Find where the given text appears and provide that cell's center as (x, y) coordinate. 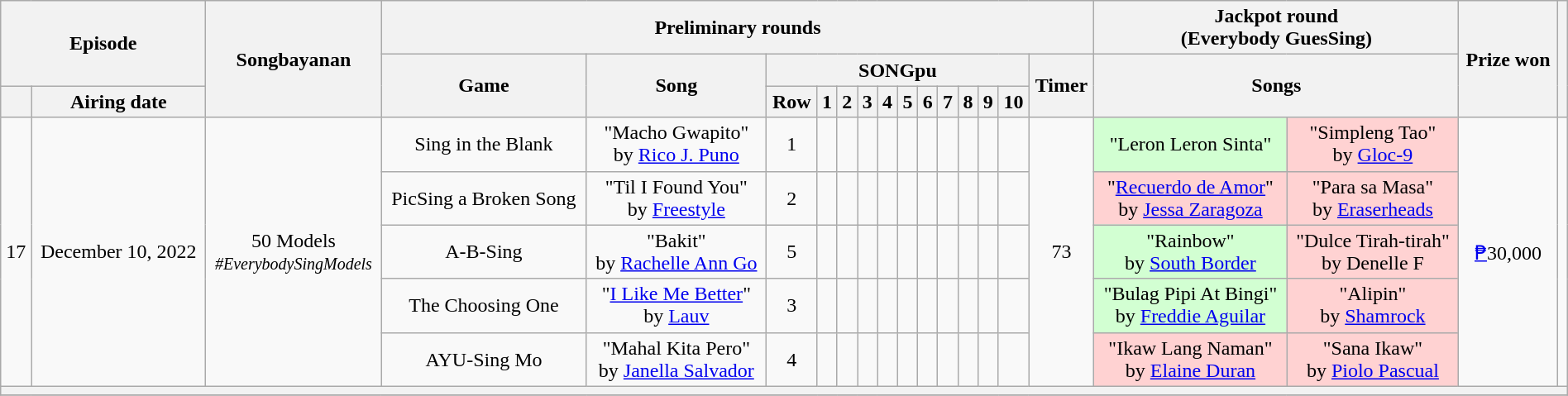
17 (17, 251)
Prize won (1508, 60)
"Rainbow"by South Border (1191, 251)
"Ikaw Lang Naman"by Elaine Duran (1191, 359)
"Para sa Masa"by Eraserheads (1373, 198)
The Choosing One (484, 306)
Row (792, 102)
"Sana Ikaw"by Piolo Pascual (1373, 359)
Episode (103, 43)
7 (948, 102)
Game (484, 86)
PicSing a Broken Song (484, 198)
A-B-Sing (484, 251)
December 10, 2022 (119, 251)
Sing in the Blank (484, 144)
Timer (1062, 86)
9 (988, 102)
Jackpot round(Everybody GuesSing) (1277, 28)
AYU-Sing Mo (484, 359)
50 Models#EverybodySingModels (294, 251)
"I Like Me Better"by Lauv (676, 306)
SONGpu (898, 70)
"Dulce Tirah-tirah"by Denelle F (1373, 251)
10 (1014, 102)
6 (928, 102)
Song (676, 86)
"Macho Gwapito"by Rico J. Puno (676, 144)
73 (1062, 251)
"Leron Leron Sinta" (1191, 144)
"Recuerdo de Amor"by Jessa Zaragoza (1191, 198)
Songbayanan (294, 60)
"Alipin"by Shamrock (1373, 306)
8 (968, 102)
"Bakit"by Rachelle Ann Go (676, 251)
Preliminary rounds (738, 28)
"Til I Found You"by Freestyle (676, 198)
"Mahal Kita Pero"by Janella Salvador (676, 359)
₱30,000 (1508, 251)
"Simpleng Tao"by Gloc-9 (1373, 144)
Songs (1277, 86)
"Bulag Pipi At Bingi"by Freddie Aguilar (1191, 306)
Airing date (119, 102)
